Return [x, y] of the center of cell containing provided text 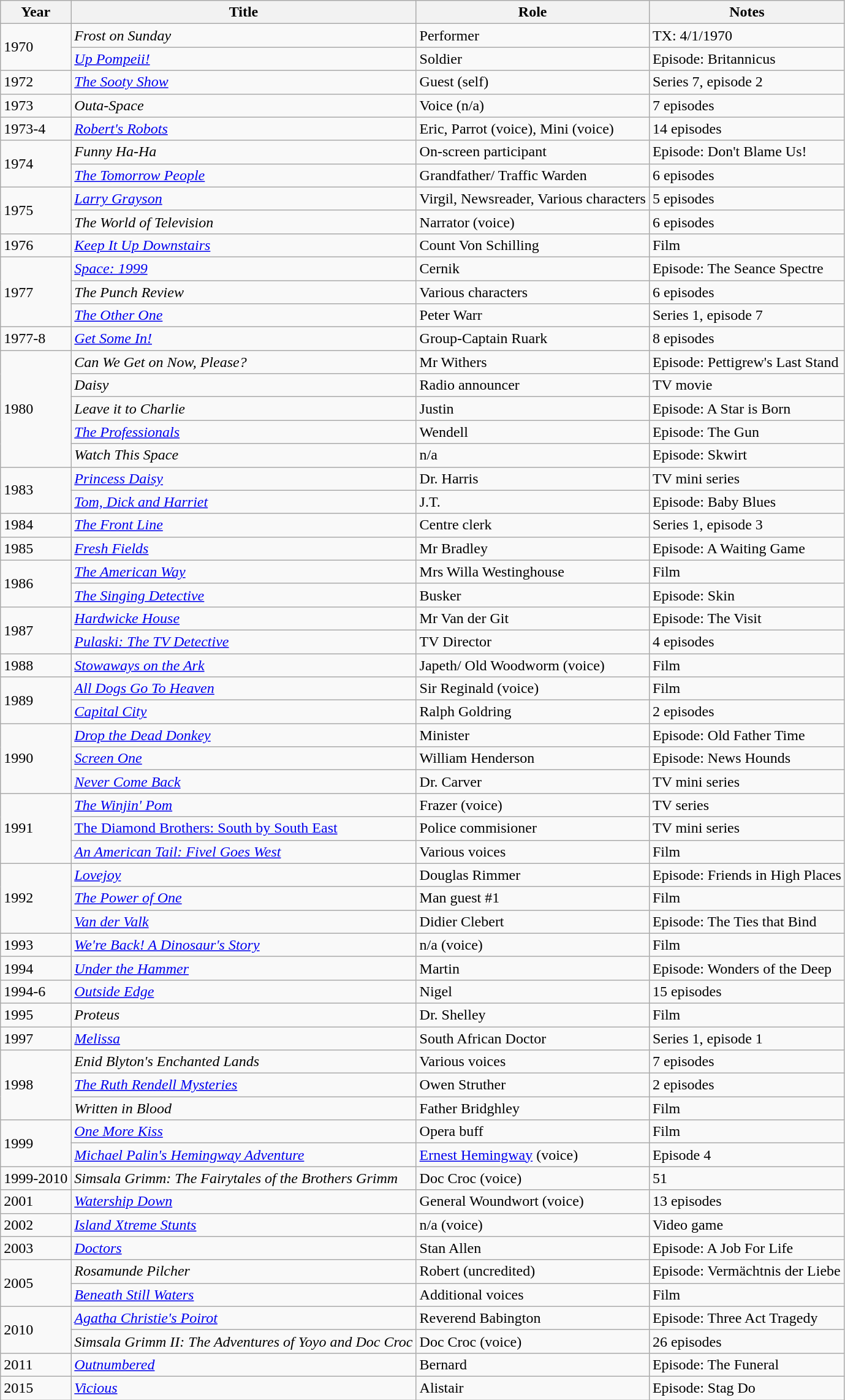
Episode: Britannicus [746, 59]
The Other One [244, 316]
Father Bridghley [532, 1108]
Get Some In! [244, 339]
13 episodes [746, 1201]
Robert (uncredited) [532, 1271]
Michael Palin's Hemingway Adventure [244, 1155]
The Ruth Rendell Mysteries [244, 1085]
Episode 4 [746, 1155]
2003 [36, 1248]
One More Kiss [244, 1132]
Ralph Goldring [532, 712]
Agatha Christie's Poirot [244, 1318]
Justin [532, 409]
Tom, Dick and Harriet [244, 502]
Performer [532, 36]
1987 [36, 630]
2010 [36, 1330]
Outa-Space [244, 105]
Watch This Space [244, 455]
1993 [36, 945]
The Power of One [244, 898]
Pulaski: The TV Detective [244, 641]
Opera buff [532, 1132]
1980 [36, 409]
Notes [746, 12]
Series 1, episode 1 [746, 1039]
Dr. Harris [532, 479]
Count Von Schilling [532, 245]
Title [244, 12]
Episode: News Hounds [746, 759]
Radio announcer [532, 385]
Video game [746, 1225]
TX: 4/1/1970 [746, 36]
1974 [36, 164]
The Sooty Show [244, 82]
Beneath Still Waters [244, 1295]
1994 [36, 968]
1991 [36, 828]
Police commisioner [532, 828]
1977-8 [36, 339]
Episode: Stag Do [746, 1388]
Mr Van der Git [532, 618]
Episode: Don't Blame Us! [746, 152]
Episode: A Waiting Game [746, 548]
1973 [36, 105]
Space: 1999 [244, 268]
The Diamond Brothers: South by South East [244, 828]
Up Pompeii! [244, 59]
2015 [36, 1388]
Keep It Up Downstairs [244, 245]
Episode: The Visit [746, 618]
William Henderson [532, 759]
South African Doctor [532, 1039]
Outside Edge [244, 991]
Ernest Hemingway (voice) [532, 1155]
Episode: Skwirt [746, 455]
Minister [532, 735]
Group-Captain Ruark [532, 339]
Additional voices [532, 1295]
The Front Line [244, 525]
1989 [36, 700]
TV series [746, 805]
Proteus [244, 1015]
Van der Valk [244, 921]
The Professionals [244, 432]
1997 [36, 1039]
1995 [36, 1015]
1999 [36, 1143]
Hardwicke House [244, 618]
Series 1, episode 7 [746, 316]
Nigel [532, 991]
Various characters [532, 292]
1973-4 [36, 129]
Vicious [244, 1388]
All Dogs Go To Heaven [244, 689]
Cernik [532, 268]
Mr Bradley [532, 548]
Daisy [244, 385]
Mrs Willa Westinghouse [532, 572]
1999-2010 [36, 1178]
Enid Blyton's Enchanted Lands [244, 1062]
General Woundwort (voice) [532, 1201]
Episode: Baby Blues [746, 502]
1998 [36, 1085]
Mr Withers [532, 362]
Drop the Dead Donkey [244, 735]
1992 [36, 898]
Virgil, Newsreader, Various characters [532, 199]
On-screen participant [532, 152]
5 episodes [746, 199]
Larry Grayson [244, 199]
The Winjin' Pom [244, 805]
4 episodes [746, 641]
Didier Clebert [532, 921]
26 episodes [746, 1341]
Funny Ha-Ha [244, 152]
Simsala Grimm: The Fairytales of the Brothers Grimm [244, 1178]
Island Xtreme Stunts [244, 1225]
Watership Down [244, 1201]
Episode: The Funeral [746, 1364]
Douglas Rimmer [532, 875]
Under the Hammer [244, 968]
1994-6 [36, 991]
Episode: Friends in High Places [746, 875]
Episode: The Ties that Bind [746, 921]
Never Come Back [244, 782]
Written in Blood [244, 1108]
n/a [532, 455]
The Tomorrow People [244, 175]
Episode: Three Act Tragedy [746, 1318]
Episode: Wonders of the Deep [746, 968]
Japeth/ Old Woodworm (voice) [532, 665]
Episode: A Job For Life [746, 1248]
Episode: A Star is Born [746, 409]
Guest (self) [532, 82]
15 episodes [746, 991]
We're Back! A Dinosaur's Story [244, 945]
Bernard [532, 1364]
Series 1, episode 3 [746, 525]
TV movie [746, 385]
An American Tail: Fivel Goes West [244, 852]
Episode: Skin [746, 595]
1977 [36, 292]
Owen Struther [532, 1085]
Episode: Old Father Time [746, 735]
Episode: The Seance Spectre [746, 268]
Leave it to Charlie [244, 409]
Year [36, 12]
Robert's Robots [244, 129]
1983 [36, 490]
Episode: Pettigrew's Last Stand [746, 362]
Peter Warr [532, 316]
Princess Daisy [244, 479]
1984 [36, 525]
TV Director [532, 641]
Martin [532, 968]
Narrator (voice) [532, 222]
Episode: The Gun [746, 432]
1970 [36, 47]
Stan Allen [532, 1248]
Man guest #1 [532, 898]
The American Way [244, 572]
8 episodes [746, 339]
Dr. Carver [532, 782]
Fresh Fields [244, 548]
Screen One [244, 759]
1988 [36, 665]
Reverend Babington [532, 1318]
Rosamunde Pilcher [244, 1271]
Soldier [532, 59]
The Punch Review [244, 292]
Frazer (voice) [532, 805]
The Singing Detective [244, 595]
Eric, Parrot (voice), Mini (voice) [532, 129]
Stowaways on the Ark [244, 665]
2011 [36, 1364]
1990 [36, 759]
14 episodes [746, 129]
Alistair [532, 1388]
Wendell [532, 432]
J.T. [532, 502]
Lovejoy [244, 875]
Sir Reginald (voice) [532, 689]
2005 [36, 1283]
1986 [36, 583]
Dr. Shelley [532, 1015]
Role [532, 12]
Simsala Grimm II: The Adventures of Yoyo and Doc Croc [244, 1341]
2002 [36, 1225]
Can We Get on Now, Please? [244, 362]
2001 [36, 1201]
Frost on Sunday [244, 36]
1976 [36, 245]
Voice (n/a) [532, 105]
Episode: Vermächtnis der Liebe [746, 1271]
Outnumbered [244, 1364]
Grandfather/ Traffic Warden [532, 175]
1975 [36, 210]
Busker [532, 595]
The World of Television [244, 222]
51 [746, 1178]
Centre clerk [532, 525]
Melissa [244, 1039]
Capital City [244, 712]
1972 [36, 82]
Doctors [244, 1248]
Series 7, episode 2 [746, 82]
1985 [36, 548]
